Return the [x, y] coordinate for the center point of the cell that contains the specified text.  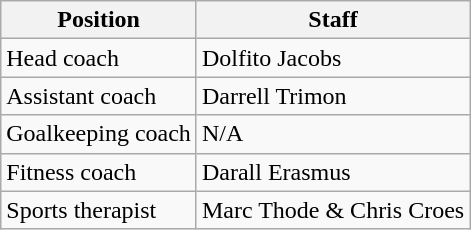
N/A [332, 134]
Fitness coach [99, 172]
Marc Thode & Chris Croes [332, 210]
Darrell Trimon [332, 96]
Sports therapist [99, 210]
Head coach [99, 58]
Goalkeeping coach [99, 134]
Dolfito Jacobs [332, 58]
Staff [332, 20]
Darall Erasmus [332, 172]
Position [99, 20]
Assistant coach [99, 96]
